Provide the (X, Y) coordinate of the cell's center where the given text is located.  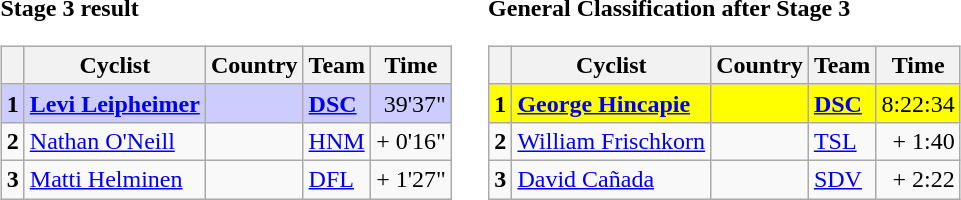
Levi Leipheimer (114, 103)
SDV (842, 179)
David Cañada (612, 179)
+ 1'27" (412, 179)
William Frischkorn (612, 141)
HNM (337, 141)
TSL (842, 141)
8:22:34 (918, 103)
+ 2:22 (918, 179)
George Hincapie (612, 103)
Matti Helminen (114, 179)
DFL (337, 179)
+ 1:40 (918, 141)
+ 0'16" (412, 141)
Nathan O'Neill (114, 141)
39'37" (412, 103)
